Extract the [X, Y] coordinate from the center of the cell holding the provided text.  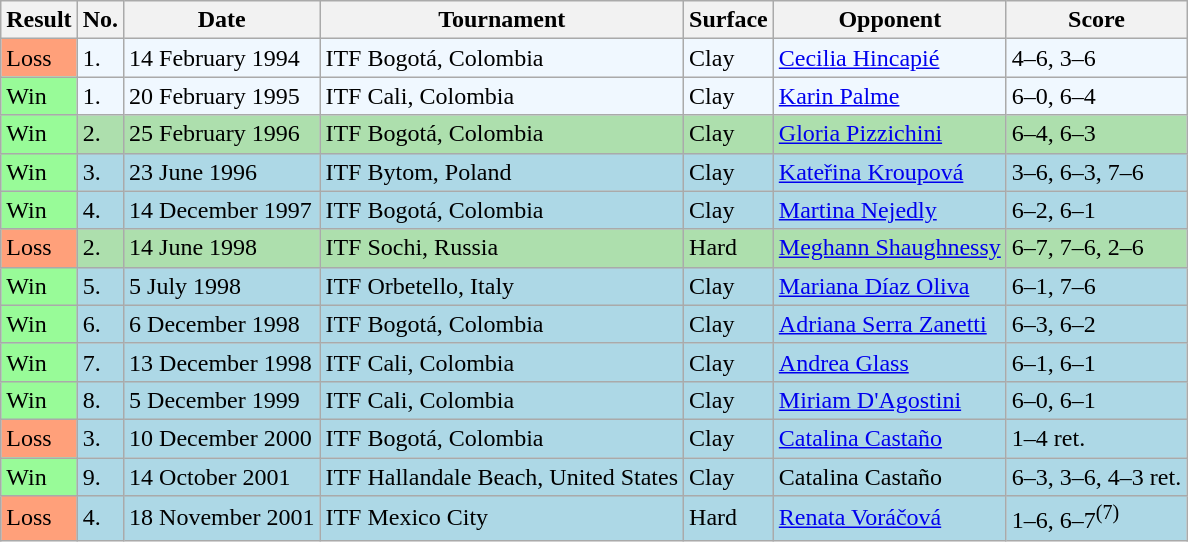
Tournament [502, 20]
14 June 1998 [222, 248]
Meghann Shaughnessy [890, 248]
6. [100, 324]
6–3, 6–2 [1096, 324]
6–0, 6–1 [1096, 400]
6–2, 6–1 [1096, 210]
5 December 1999 [222, 400]
1–4 ret. [1096, 438]
10 December 2000 [222, 438]
Miriam D'Agostini [890, 400]
Cecilia Hincapié [890, 58]
14 February 1994 [222, 58]
6–1, 6–1 [1096, 362]
ITF Sochi, Russia [502, 248]
7. [100, 362]
9. [100, 477]
6 December 1998 [222, 324]
Mariana Díaz Oliva [890, 286]
Surface [729, 20]
1–6, 6–7(7) [1096, 518]
6–3, 3–6, 4–3 ret. [1096, 477]
4–6, 3–6 [1096, 58]
ITF Mexico City [502, 518]
3–6, 6–3, 7–6 [1096, 172]
6–4, 6–3 [1096, 134]
Opponent [890, 20]
14 December 1997 [222, 210]
14 October 2001 [222, 477]
6–1, 7–6 [1096, 286]
18 November 2001 [222, 518]
Kateřina Kroupová [890, 172]
20 February 1995 [222, 96]
5 July 1998 [222, 286]
No. [100, 20]
ITF Hallandale Beach, United States [502, 477]
Date [222, 20]
6–0, 6–4 [1096, 96]
23 June 1996 [222, 172]
5. [100, 286]
ITF Bytom, Poland [502, 172]
25 February 1996 [222, 134]
Score [1096, 20]
Result [39, 20]
8. [100, 400]
Andrea Glass [890, 362]
Martina Nejedly [890, 210]
6–7, 7–6, 2–6 [1096, 248]
Karin Palme [890, 96]
ITF Orbetello, Italy [502, 286]
13 December 1998 [222, 362]
Gloria Pizzichini [890, 134]
Renata Voráčová [890, 518]
Adriana Serra Zanetti [890, 324]
